For the text-containing cell, return its midpoint in (X, Y) coordinate format. 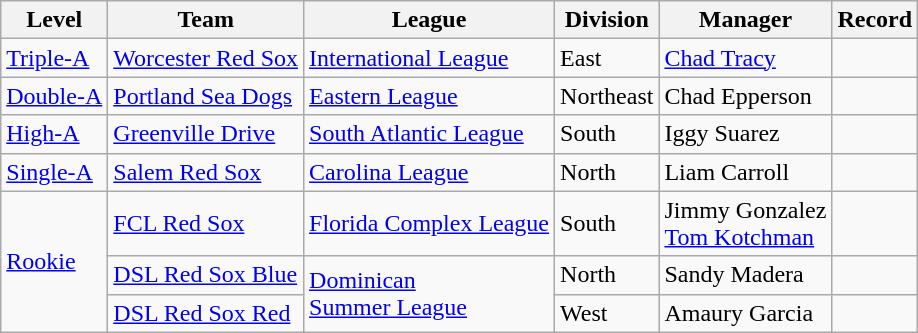
Chad Epperson (746, 96)
Rookie (54, 262)
Record (875, 20)
Jimmy GonzalezTom Kotchman (746, 224)
Greenville Drive (206, 134)
Single-A (54, 172)
Worcester Red Sox (206, 58)
Eastern League (430, 96)
Portland Sea Dogs (206, 96)
Carolina League (430, 172)
League (430, 20)
DominicanSummer League (430, 294)
West (607, 313)
DSL Red Sox Blue (206, 275)
Northeast (607, 96)
Manager (746, 20)
FCL Red Sox (206, 224)
Sandy Madera (746, 275)
DSL Red Sox Red (206, 313)
Level (54, 20)
Chad Tracy (746, 58)
Salem Red Sox (206, 172)
Team (206, 20)
Iggy Suarez (746, 134)
Liam Carroll (746, 172)
High-A (54, 134)
International League (430, 58)
Amaury Garcia (746, 313)
Triple-A (54, 58)
Division (607, 20)
East (607, 58)
Double-A (54, 96)
Florida Complex League (430, 224)
South Atlantic League (430, 134)
